Scan for the cell matching the given text and deliver its [x, y] coordinate at center. 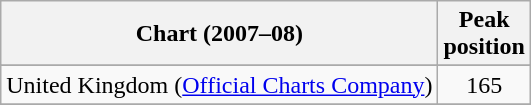
United Kingdom (Official Charts Company) [220, 85]
165 [484, 85]
Chart (2007–08) [220, 34]
Peakposition [484, 34]
